Detect which cell encompasses the target text, then output its (X, Y) center coordinate. 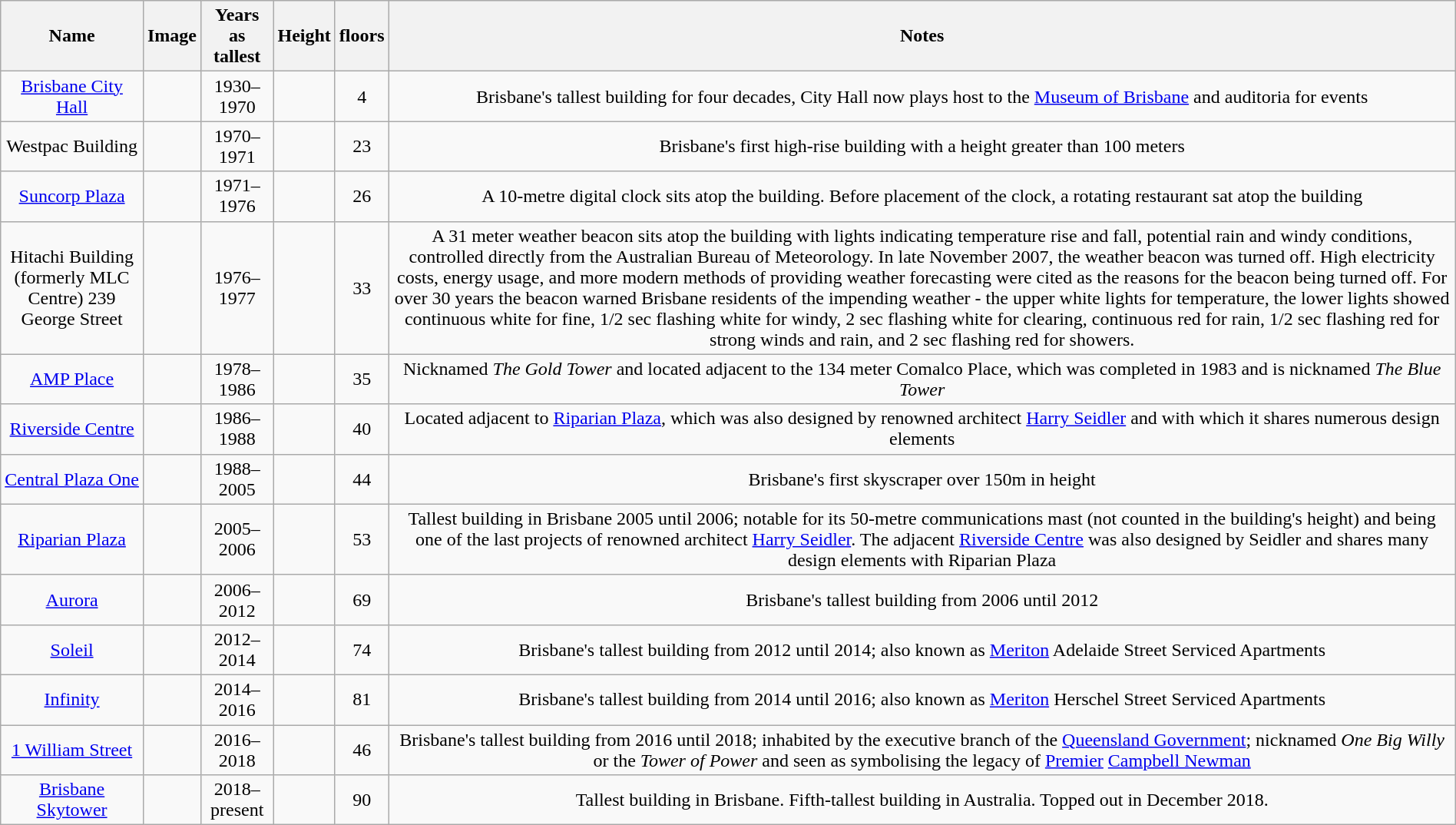
40 (362, 429)
Brisbane's first high-rise building with a height greater than 100 meters (922, 146)
1978–1986 (237, 379)
1988–2005 (237, 479)
1976–1977 (237, 287)
4 (362, 97)
2018–present (237, 800)
Brisbane's tallest building from 2014 until 2016; also known as Meriton Herschel Street Serviced Apartments (922, 699)
53 (362, 539)
2016–2018 (237, 750)
Riparian Plaza (72, 539)
Hitachi Building (formerly MLC Centre) 239 George Street (72, 287)
46 (362, 750)
Located adjacent to Riparian Plaza, which was also designed by renowned architect Harry Seidler and with which it shares numerous design elements (922, 429)
23 (362, 146)
A 10-metre digital clock sits atop the building. Before placement of the clock, a rotating restaurant sat atop the building (922, 197)
2005–2006 (237, 539)
Infinity (72, 699)
Height (304, 36)
Notes (922, 36)
Years as tallest (237, 36)
Brisbane's first skyscraper over 150m in height (922, 479)
Central Plaza One (72, 479)
2012–2014 (237, 650)
Brisbane's tallest building for four decades, City Hall now plays host to the Museum of Brisbane and auditoria for events (922, 97)
1970–1971 (237, 146)
81 (362, 699)
Tallest building in Brisbane. Fifth-tallest building in Australia. Topped out in December 2018. (922, 800)
Soleil (72, 650)
Name (72, 36)
35 (362, 379)
floors (362, 36)
26 (362, 197)
74 (362, 650)
Westpac Building (72, 146)
2006–2012 (237, 599)
1930–1970 (237, 97)
1971–1976 (237, 197)
44 (362, 479)
33 (362, 287)
Riverside Centre (72, 429)
Aurora (72, 599)
Suncorp Plaza (72, 197)
90 (362, 800)
Brisbane Skytower (72, 800)
Image (172, 36)
Nicknamed The Gold Tower and located adjacent to the 134 meter Comalco Place, which was completed in 1983 and is nicknamed The Blue Tower (922, 379)
1 William Street (72, 750)
Brisbane City Hall (72, 97)
2014–2016 (237, 699)
69 (362, 599)
Brisbane's tallest building from 2012 until 2014; also known as Meriton Adelaide Street Serviced Apartments (922, 650)
AMP Place (72, 379)
1986–1988 (237, 429)
Brisbane's tallest building from 2006 until 2012 (922, 599)
